Capture the cell that displays the provided text and extract its [X, Y] central coordinate. 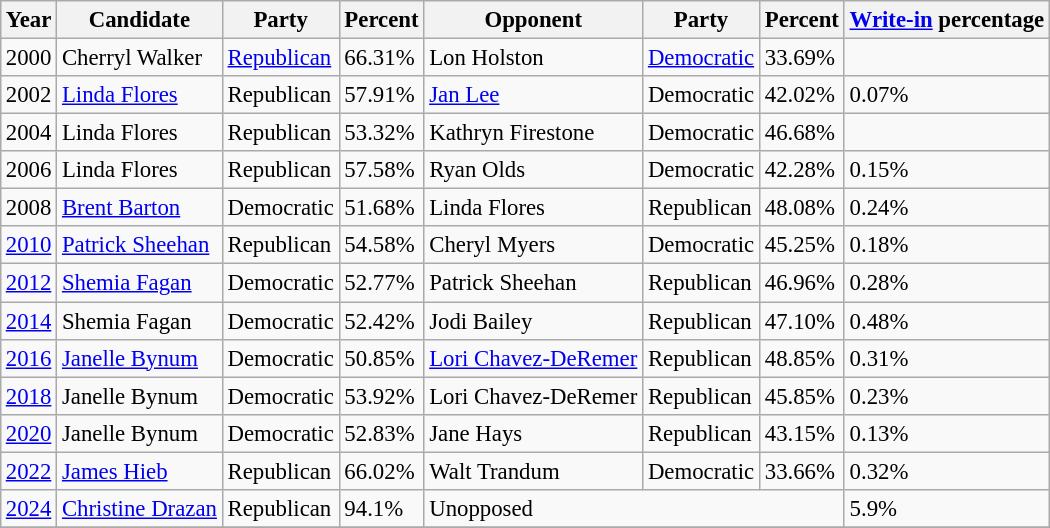
Unopposed [634, 508]
52.83% [382, 433]
2024 [28, 508]
5.9% [946, 508]
0.28% [946, 283]
Kathryn Firestone [534, 133]
46.68% [802, 133]
2016 [28, 358]
33.66% [802, 471]
Write-in percentage [946, 20]
Candidate [140, 20]
42.28% [802, 170]
2022 [28, 471]
52.42% [382, 321]
50.85% [382, 358]
James Hieb [140, 471]
0.15% [946, 170]
53.92% [382, 396]
54.58% [382, 245]
52.77% [382, 283]
2008 [28, 208]
Cheryl Myers [534, 245]
Jan Lee [534, 95]
0.31% [946, 358]
45.25% [802, 245]
0.07% [946, 95]
2014 [28, 321]
Jodi Bailey [534, 321]
94.1% [382, 508]
48.85% [802, 358]
57.91% [382, 95]
0.18% [946, 245]
66.02% [382, 471]
Opponent [534, 20]
45.85% [802, 396]
2010 [28, 245]
2012 [28, 283]
Walt Trandum [534, 471]
47.10% [802, 321]
2004 [28, 133]
0.32% [946, 471]
Brent Barton [140, 208]
48.08% [802, 208]
0.23% [946, 396]
66.31% [382, 57]
Jane Hays [534, 433]
57.58% [382, 170]
2000 [28, 57]
0.24% [946, 208]
2018 [28, 396]
53.32% [382, 133]
0.13% [946, 433]
33.69% [802, 57]
46.96% [802, 283]
Lon Holston [534, 57]
0.48% [946, 321]
2006 [28, 170]
42.02% [802, 95]
2002 [28, 95]
51.68% [382, 208]
2020 [28, 433]
Ryan Olds [534, 170]
Year [28, 20]
Cherryl Walker [140, 57]
43.15% [802, 433]
Christine Drazan [140, 508]
